From the cell containing the given text, extract its center point as [x, y] coordinate. 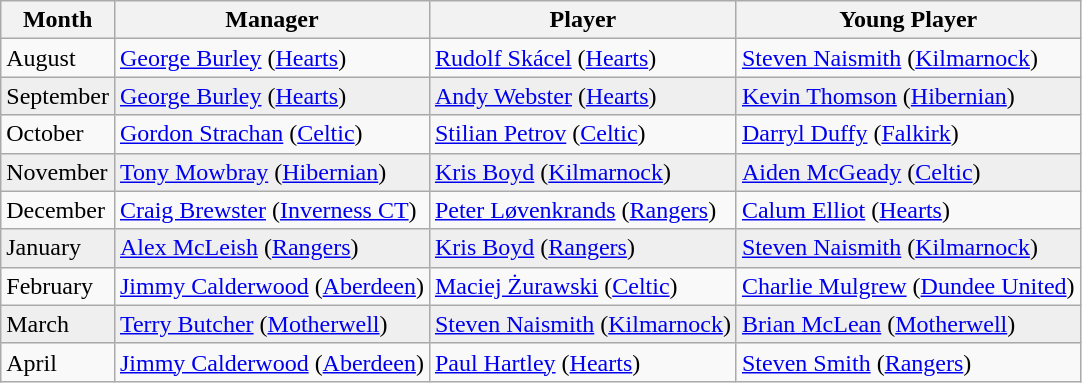
September [58, 96]
Brian McLean (Motherwell) [908, 324]
Month [58, 20]
Tony Mowbray (Hibernian) [272, 172]
Rudolf Skácel (Hearts) [582, 58]
Kevin Thomson (Hibernian) [908, 96]
Calum Elliot (Hearts) [908, 210]
Peter Løvenkrands (Rangers) [582, 210]
Darryl Duffy (Falkirk) [908, 134]
January [58, 248]
Stilian Petrov (Celtic) [582, 134]
Charlie Mulgrew (Dundee United) [908, 286]
April [58, 362]
March [58, 324]
Craig Brewster (Inverness CT) [272, 210]
Kris Boyd (Kilmarnock) [582, 172]
November [58, 172]
Maciej Żurawski (Celtic) [582, 286]
February [58, 286]
Andy Webster (Hearts) [582, 96]
October [58, 134]
August [58, 58]
Manager [272, 20]
Aiden McGeady (Celtic) [908, 172]
Steven Smith (Rangers) [908, 362]
Paul Hartley (Hearts) [582, 362]
Alex McLeish (Rangers) [272, 248]
Gordon Strachan (Celtic) [272, 134]
Terry Butcher (Motherwell) [272, 324]
Kris Boyd (Rangers) [582, 248]
Young Player [908, 20]
December [58, 210]
Player [582, 20]
